Capture the cell that displays the provided text and extract its (x, y) central coordinate. 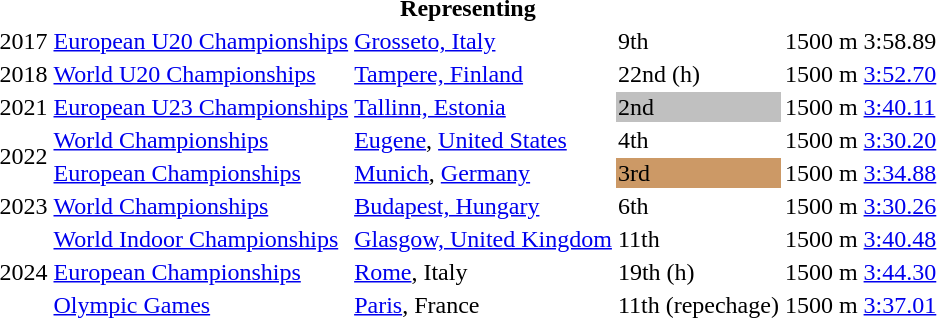
Tampere, Finland (484, 74)
Eugene, United States (484, 140)
European U23 Championships (201, 107)
3rd (698, 173)
19th (h) (698, 272)
6th (698, 206)
European U20 Championships (201, 41)
Tallinn, Estonia (484, 107)
Glasgow, United Kingdom (484, 239)
Budapest, Hungary (484, 206)
World Indoor Championships (201, 239)
Rome, Italy (484, 272)
Grosseto, Italy (484, 41)
9th (698, 41)
11th (698, 239)
2nd (698, 107)
Munich, Germany (484, 173)
World U20 Championships (201, 74)
4th (698, 140)
22nd (h) (698, 74)
